Scan for the cell matching the given text and deliver its [x, y] coordinate at center. 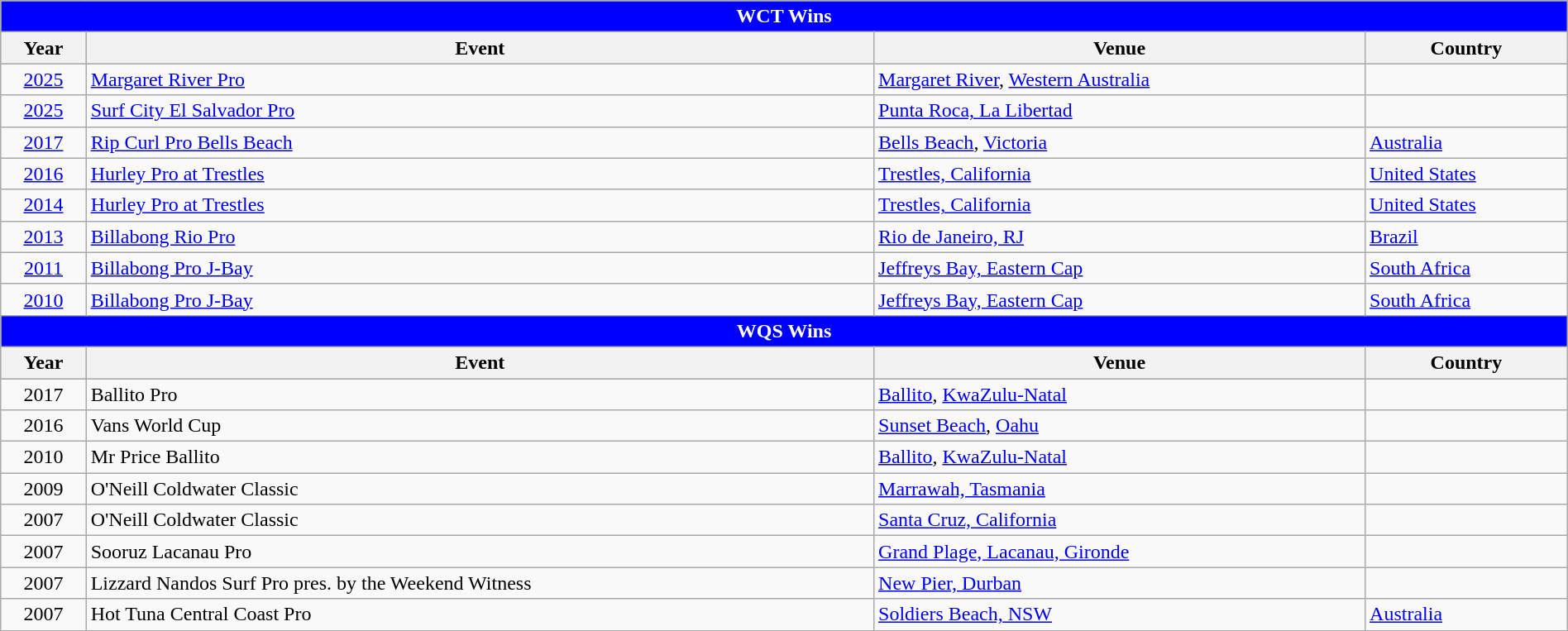
Marrawah, Tasmania [1120, 489]
Rio de Janeiro, RJ [1120, 237]
Santa Cruz, California [1120, 520]
Lizzard Nandos Surf Pro pres. by the Weekend Witness [480, 583]
2014 [43, 205]
2011 [43, 268]
Brazil [1467, 237]
Soldiers Beach, NSW [1120, 614]
Vans World Cup [480, 426]
2013 [43, 237]
Punta Roca, La Libertad [1120, 111]
WCT Wins [784, 17]
New Pier, Durban [1120, 583]
Mr Price Ballito [480, 457]
Sooruz Lacanau Pro [480, 552]
Bells Beach, Victoria [1120, 142]
Ballito Pro [480, 394]
Grand Plage, Lacanau, Gironde [1120, 552]
Margaret River Pro [480, 79]
Hot Tuna Central Coast Pro [480, 614]
WQS Wins [784, 331]
Billabong Rio Pro [480, 237]
Sunset Beach, Oahu [1120, 426]
Surf City El Salvador Pro [480, 111]
2009 [43, 489]
Rip Curl Pro Bells Beach [480, 142]
Margaret River, Western Australia [1120, 79]
